Capture the cell that displays the provided text and extract its [X, Y] central coordinate. 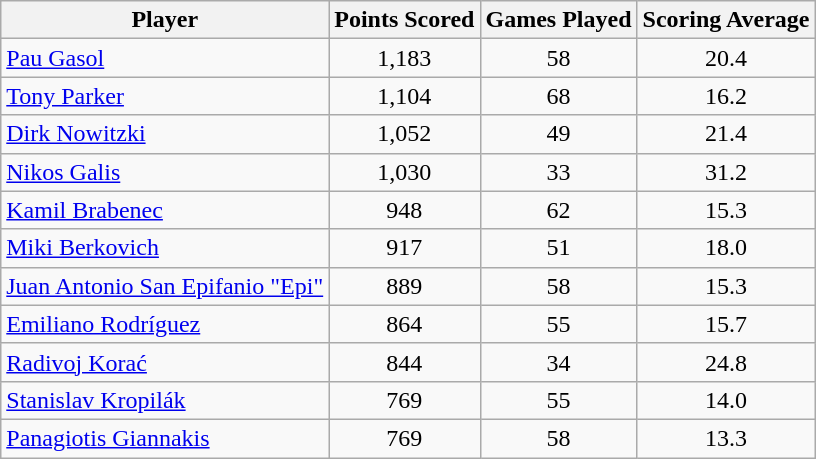
49 [558, 134]
Games Played [558, 20]
14.0 [726, 400]
34 [558, 362]
Juan Antonio San Epifanio "Epi" [165, 286]
Miki Berkovich [165, 248]
Tony Parker [165, 96]
864 [404, 324]
68 [558, 96]
1,104 [404, 96]
13.3 [726, 438]
24.8 [726, 362]
31.2 [726, 172]
51 [558, 248]
917 [404, 248]
16.2 [726, 96]
889 [404, 286]
15.7 [726, 324]
948 [404, 210]
1,030 [404, 172]
1,183 [404, 58]
Scoring Average [726, 20]
18.0 [726, 248]
Kamil Brabenec [165, 210]
Emiliano Rodríguez [165, 324]
844 [404, 362]
Nikos Galis [165, 172]
62 [558, 210]
Radivoj Korać [165, 362]
1,052 [404, 134]
21.4 [726, 134]
Player [165, 20]
Stanislav Kropilák [165, 400]
Panagiotis Giannakis [165, 438]
33 [558, 172]
Dirk Nowitzki [165, 134]
20.4 [726, 58]
Pau Gasol [165, 58]
Points Scored [404, 20]
